Extract the (X, Y) coordinate from the center of the cell holding the provided text.  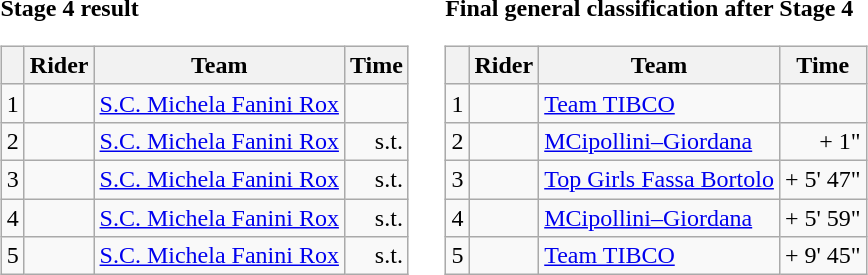
+ 5' 59" (822, 217)
+ 9' 45" (822, 256)
+ 5' 47" (822, 179)
+ 1" (822, 141)
Top Girls Fassa Bortolo (660, 179)
